Extract the [X, Y] coordinate from the center of the cell holding the provided text.  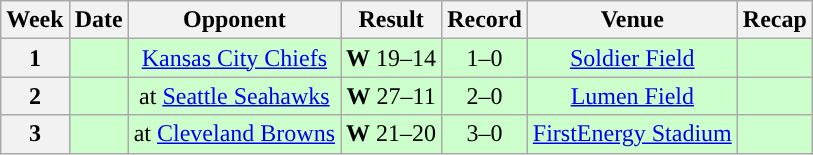
Opponent [234, 20]
W 19–14 [392, 58]
2–0 [485, 96]
W 21–20 [392, 134]
Record [485, 20]
3 [35, 134]
at Seattle Seahawks [234, 96]
Result [392, 20]
at Cleveland Browns [234, 134]
Venue [632, 20]
Date [98, 20]
Week [35, 20]
1–0 [485, 58]
W 27–11 [392, 96]
FirstEnergy Stadium [632, 134]
Recap [774, 20]
2 [35, 96]
1 [35, 58]
3–0 [485, 134]
Lumen Field [632, 96]
Kansas City Chiefs [234, 58]
Soldier Field [632, 58]
